Find where the given text appears and provide that cell's center as (X, Y) coordinate. 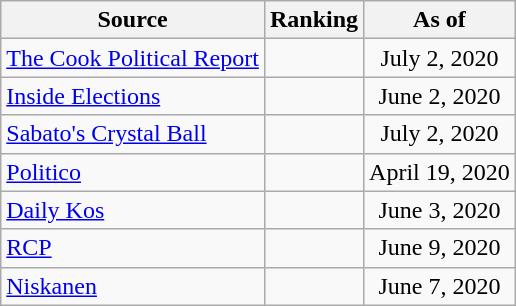
As of (440, 20)
The Cook Political Report (133, 58)
Sabato's Crystal Ball (133, 134)
June 3, 2020 (440, 210)
Source (133, 20)
April 19, 2020 (440, 172)
Daily Kos (133, 210)
Ranking (314, 20)
June 9, 2020 (440, 248)
Politico (133, 172)
RCP (133, 248)
Niskanen (133, 286)
June 2, 2020 (440, 96)
Inside Elections (133, 96)
June 7, 2020 (440, 286)
